Output the [x, y] coordinate of the center of the cell containing the given text.  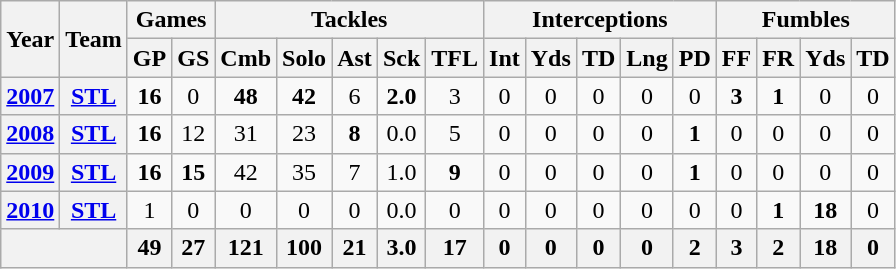
121 [246, 248]
3.0 [401, 248]
23 [304, 134]
35 [304, 172]
GS [194, 58]
FR [778, 58]
8 [355, 134]
31 [246, 134]
6 [355, 96]
Tackles [350, 20]
Ast [355, 58]
48 [246, 96]
Lng [647, 58]
TFL [455, 58]
5 [455, 134]
27 [194, 248]
Games [170, 20]
7 [355, 172]
100 [304, 248]
Solo [304, 58]
12 [194, 134]
Fumbles [806, 20]
PD [694, 58]
21 [355, 248]
2007 [30, 96]
2.0 [401, 96]
2008 [30, 134]
Sck [401, 58]
9 [455, 172]
Team [94, 39]
Cmb [246, 58]
1.0 [401, 172]
Interceptions [600, 20]
GP [149, 58]
Int [505, 58]
Year [30, 39]
15 [194, 172]
2010 [30, 210]
17 [455, 248]
49 [149, 248]
2009 [30, 172]
FF [736, 58]
